Return the [x, y] coordinate for the center point of the cell that contains the specified text.  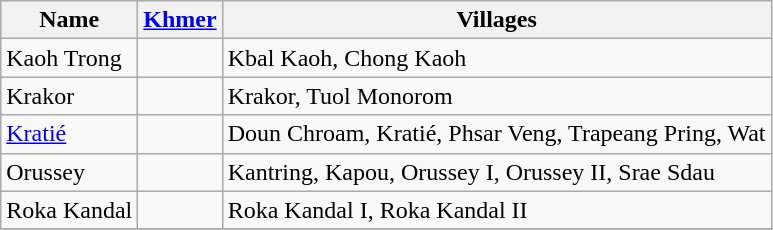
Kbal Kaoh, Chong Kaoh [496, 58]
Kaoh Trong [70, 58]
Khmer [180, 20]
Villages [496, 20]
Krakor, Tuol Monorom [496, 96]
Orussey [70, 172]
Name [70, 20]
Roka Kandal I, Roka Kandal II [496, 210]
Kantring, Kapou, Orussey I, Orussey II, Srae Sdau [496, 172]
Doun Chroam, Kratié, Phsar Veng, Trapeang Pring, Wat [496, 134]
Krakor [70, 96]
Roka Kandal [70, 210]
Kratié [70, 134]
